For the text-containing cell, return its midpoint in [X, Y] coordinate format. 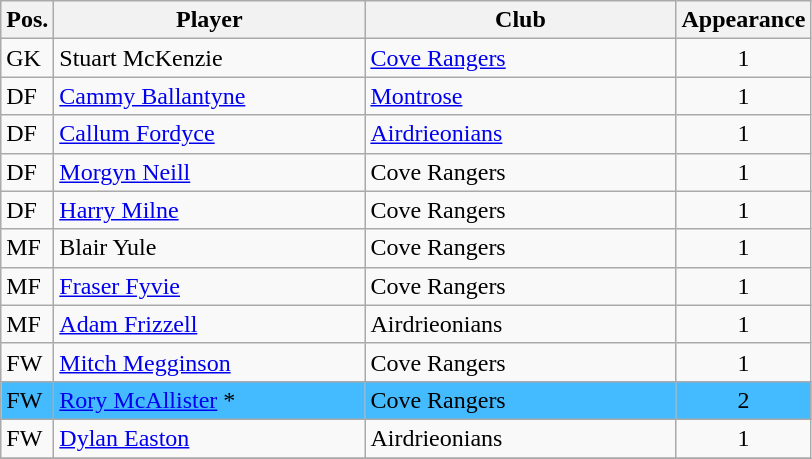
Blair Yule [210, 248]
GK [28, 58]
Stuart McKenzie [210, 58]
Club [520, 20]
2 [744, 400]
Montrose [520, 96]
Adam Frizzell [210, 324]
Player [210, 20]
Fraser Fyvie [210, 286]
Harry Milne [210, 210]
Morgyn Neill [210, 172]
Dylan Easton [210, 438]
Mitch Megginson [210, 362]
Callum Fordyce [210, 134]
Rory McAllister * [210, 400]
Pos. [28, 20]
Appearance [744, 20]
Cammy Ballantyne [210, 96]
